Locate the cell with the specified text and output its (x, y) center coordinate. 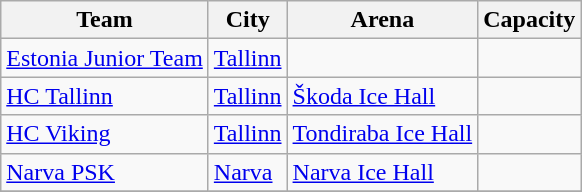
Arena (382, 20)
Škoda Ice Hall (382, 96)
City (248, 20)
HC Viking (105, 134)
Team (105, 20)
Estonia Junior Team (105, 58)
Narva PSK (105, 172)
Narva Ice Hall (382, 172)
HC Tallinn (105, 96)
Tondiraba Ice Hall (382, 134)
Capacity (530, 20)
Narva (248, 172)
